Determine the (X, Y) coordinate at the center of the cell enclosing the given text.  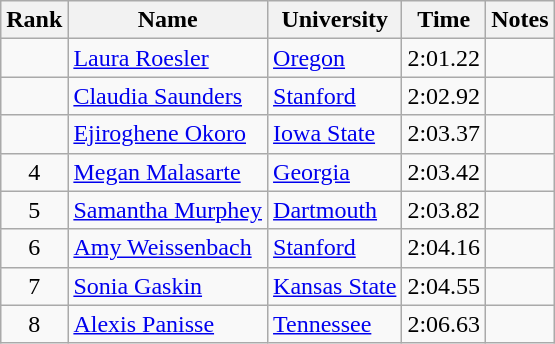
Claudia Saunders (168, 96)
2:01.22 (444, 58)
Alexis Panisse (168, 324)
7 (34, 286)
Notes (520, 20)
Name (168, 20)
2:03.82 (444, 210)
Kansas State (335, 286)
2:04.55 (444, 286)
Samantha Murphey (168, 210)
Sonia Gaskin (168, 286)
2:04.16 (444, 248)
Oregon (335, 58)
2:02.92 (444, 96)
Ejiroghene Okoro (168, 134)
2:06.63 (444, 324)
Amy Weissenbach (168, 248)
2:03.37 (444, 134)
Tennessee (335, 324)
4 (34, 172)
2:03.42 (444, 172)
University (335, 20)
Dartmouth (335, 210)
6 (34, 248)
Megan Malasarte (168, 172)
Iowa State (335, 134)
8 (34, 324)
Time (444, 20)
Georgia (335, 172)
Laura Roesler (168, 58)
5 (34, 210)
Rank (34, 20)
